Return the [X, Y] coordinate for the center point of the cell that contains the specified text.  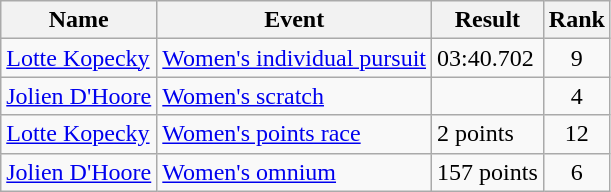
4 [576, 96]
Event [294, 20]
6 [576, 172]
Result [488, 20]
Women's points race [294, 134]
2 points [488, 134]
9 [576, 58]
03:40.702 [488, 58]
Women's omnium [294, 172]
Women's individual pursuit [294, 58]
Women's scratch [294, 96]
Name [79, 20]
12 [576, 134]
Rank [576, 20]
157 points [488, 172]
